Locate the cell with the specified text and output its (X, Y) center coordinate. 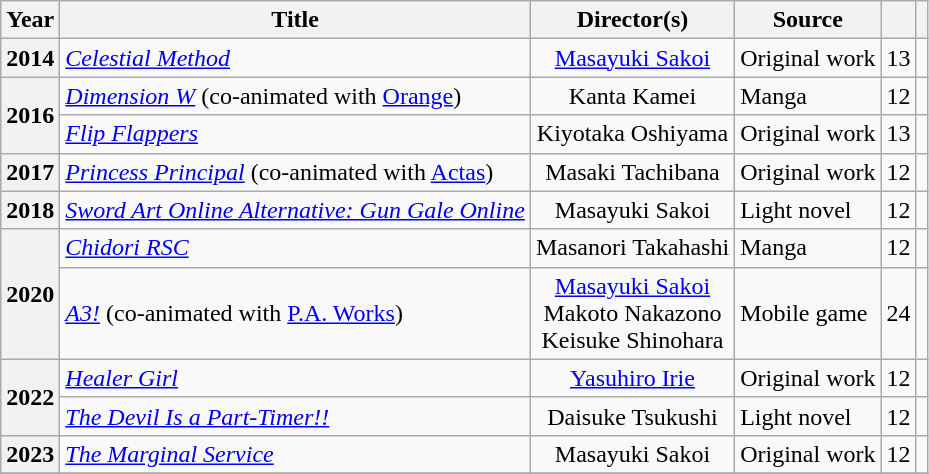
Celestial Method (296, 58)
2020 (30, 294)
Source (808, 20)
Daisuke Tsukushi (632, 416)
Masayuki SakoiMakoto NakazonoKeisuke Shinohara (632, 313)
Masanori Takahashi (632, 248)
Title (296, 20)
2022 (30, 397)
Masaki Tachibana (632, 172)
2017 (30, 172)
A3! (co-animated with P.A. Works) (296, 313)
2023 (30, 454)
Dimension W (co-animated with Orange) (296, 96)
Year (30, 20)
Mobile game (808, 313)
Kiyotaka Oshiyama (632, 134)
24 (898, 313)
The Devil Is a Part-Timer!! (296, 416)
Yasuhiro Irie (632, 378)
2014 (30, 58)
Healer Girl (296, 378)
2016 (30, 115)
Kanta Kamei (632, 96)
Flip Flappers (296, 134)
Chidori RSC (296, 248)
2018 (30, 210)
Sword Art Online Alternative: Gun Gale Online (296, 210)
Princess Principal (co-animated with Actas) (296, 172)
The Marginal Service (296, 454)
Director(s) (632, 20)
